Detect which cell encompasses the target text, then output its (x, y) center coordinate. 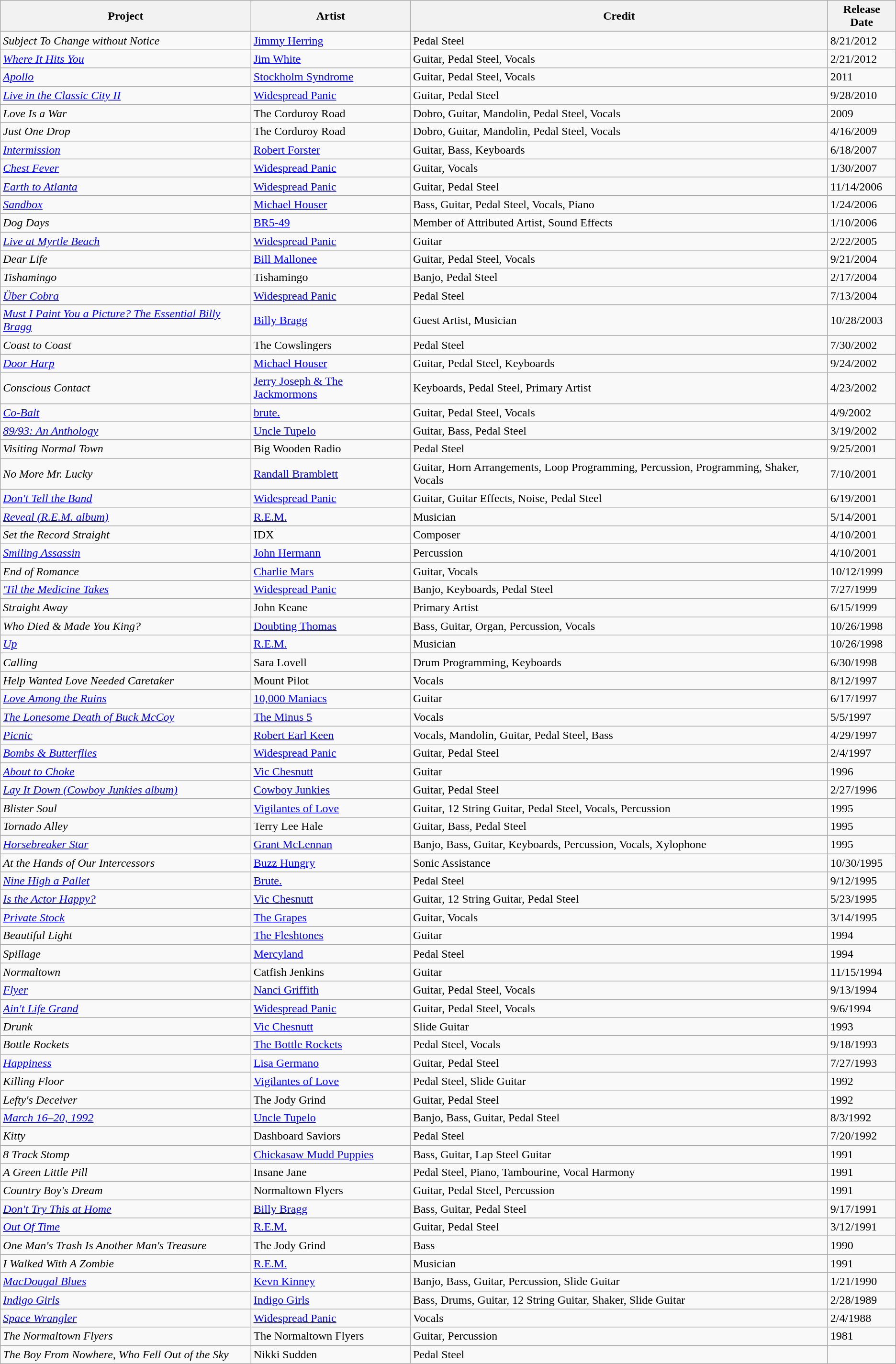
Guest Artist, Musician (619, 321)
Nikki Sudden (330, 1354)
Jimmy Herring (330, 41)
7/27/1999 (862, 590)
Brute. (330, 881)
Country Boy's Dream (125, 1191)
Artist (330, 16)
10/12/1999 (862, 571)
Space Wrangler (125, 1318)
5/23/1995 (862, 899)
'Til the Medicine Takes (125, 590)
Doubting Thomas (330, 626)
Project (125, 16)
Bass, Guitar, Lap Steel Guitar (619, 1154)
Composer (619, 535)
7/30/2002 (862, 345)
9/6/1994 (862, 1008)
Lisa Germano (330, 1063)
11/14/2006 (862, 186)
Kevn Kinney (330, 1282)
Guitar, Pedal Steel, Keyboards (619, 363)
March 16–20, 1992 (125, 1118)
1996 (862, 771)
Randall Bramblett (330, 474)
8 Track Stomp (125, 1154)
Normaltown Flyers (330, 1191)
2/27/1996 (862, 790)
2/28/1989 (862, 1300)
Lefty's Deceiver (125, 1099)
John Keane (330, 608)
A Green Little Pill (125, 1173)
Credit (619, 16)
Spillage (125, 954)
Bottle Rockets (125, 1045)
89/93: An Anthology (125, 431)
Don't Tell the Band (125, 498)
Co-Balt (125, 413)
3/14/1995 (862, 917)
The Lonesome Death of Buck McCoy (125, 717)
The Fleshtones (330, 936)
Drunk (125, 1027)
No More Mr. Lucky (125, 474)
Über Cobra (125, 296)
Reveal (R.E.M. album) (125, 516)
Keyboards, Pedal Steel, Primary Artist (619, 388)
2011 (862, 77)
Coast to Coast (125, 345)
Jim White (330, 59)
Picnic (125, 735)
4/16/2009 (862, 132)
Guitar, Percussion (619, 1336)
Drum Programming, Keyboards (619, 662)
1993 (862, 1027)
Ain't Life Grand (125, 1008)
10,000 Maniacs (330, 699)
The Minus 5 (330, 717)
Intermission (125, 150)
6/15/1999 (862, 608)
Insane Jane (330, 1173)
Kitty (125, 1136)
The Grapes (330, 917)
The Bottle Rockets (330, 1045)
Tornado Alley (125, 826)
Subject To Change without Notice (125, 41)
Guitar, Guitar Effects, Noise, Pedal Steel (619, 498)
Sonic Assistance (619, 863)
One Man's Trash Is Another Man's Treasure (125, 1245)
At the Hands of Our Intercessors (125, 863)
Live at Myrtle Beach (125, 241)
Lay It Down (Cowboy Junkies album) (125, 790)
Beautiful Light (125, 936)
Guitar, 12 String Guitar, Pedal Steel (619, 899)
4/23/2002 (862, 388)
2/21/2012 (862, 59)
2/4/1997 (862, 753)
4/9/2002 (862, 413)
Pedal Steel, Piano, Tambourine, Vocal Harmony (619, 1173)
Normaltown (125, 972)
1990 (862, 1245)
Is the Actor Happy? (125, 899)
Up (125, 644)
Flyer (125, 990)
8/21/2012 (862, 41)
Out Of Time (125, 1227)
BR5-49 (330, 223)
Banjo, Keyboards, Pedal Steel (619, 590)
Guitar, Horn Arrangements, Loop Programming, Percussion, Programming, Shaker, Vocals (619, 474)
Earth to Atlanta (125, 186)
1981 (862, 1336)
Sandbox (125, 204)
The Cowslingers (330, 345)
Love Is a War (125, 113)
Pedal Steel, Slide Guitar (619, 1081)
I Walked With A Zombie (125, 1263)
Catfish Jenkins (330, 972)
Cowboy Junkies (330, 790)
7/13/2004 (862, 296)
9/21/2004 (862, 259)
Grant McLennan (330, 844)
Sara Lovell (330, 662)
Mount Pilot (330, 681)
Don't Try This at Home (125, 1209)
Blister Soul (125, 808)
Smiling Assassin (125, 553)
Terry Lee Hale (330, 826)
Jerry Joseph & The Jackmormons (330, 388)
9/13/1994 (862, 990)
Buzz Hungry (330, 863)
End of Romance (125, 571)
1/24/2006 (862, 204)
Member of Attributed Artist, Sound Effects (619, 223)
2009 (862, 113)
9/18/1993 (862, 1045)
2/22/2005 (862, 241)
Big Wooden Radio (330, 449)
Live in the Classic City II (125, 95)
2/4/1988 (862, 1318)
Vocals, Mandolin, Guitar, Pedal Steel, Bass (619, 735)
8/12/1997 (862, 681)
Love Among the Ruins (125, 699)
Guitar, Bass, Keyboards (619, 150)
Killing Floor (125, 1081)
Bass, Drums, Guitar, 12 String Guitar, Shaker, Slide Guitar (619, 1300)
Banjo, Bass, Guitar, Pedal Steel (619, 1118)
Bass, Guitar, Pedal Steel (619, 1209)
Private Stock (125, 917)
9/25/2001 (862, 449)
Nine High a Pallet (125, 881)
1/30/2007 (862, 168)
Bass, Guitar, Organ, Percussion, Vocals (619, 626)
4/29/1997 (862, 735)
Slide Guitar (619, 1027)
1/21/1990 (862, 1282)
10/28/2003 (862, 321)
5/5/1997 (862, 717)
Visiting Normal Town (125, 449)
The Boy From Nowhere, Who Fell Out of the Sky (125, 1354)
Just One Drop (125, 132)
Horsebreaker Star (125, 844)
6/30/1998 (862, 662)
9/12/1995 (862, 881)
Dog Days (125, 223)
Conscious Contact (125, 388)
IDX (330, 535)
Dear Life (125, 259)
Bombs & Butterflies (125, 753)
Banjo, Pedal Steel (619, 278)
Guitar, 12 String Guitar, Pedal Steel, Vocals, Percussion (619, 808)
Where It Hits You (125, 59)
9/24/2002 (862, 363)
Percussion (619, 553)
1/10/2006 (862, 223)
Calling (125, 662)
Bass, Guitar, Pedal Steel, Vocals, Piano (619, 204)
Guitar, Pedal Steel, Percussion (619, 1191)
About to Choke (125, 771)
9/17/1991 (862, 1209)
Set the Record Straight (125, 535)
Primary Artist (619, 608)
Apollo (125, 77)
Chest Fever (125, 168)
7/20/1992 (862, 1136)
6/19/2001 (862, 498)
2/17/2004 (862, 278)
6/17/1997 (862, 699)
Robert Earl Keen (330, 735)
Banjo, Bass, Guitar, Keyboards, Percussion, Vocals, Xylophone (619, 844)
3/12/1991 (862, 1227)
Robert Forster (330, 150)
Charlie Mars (330, 571)
Banjo, Bass, Guitar, Percussion, Slide Guitar (619, 1282)
brute. (330, 413)
5/14/2001 (862, 516)
Bass (619, 1245)
8/3/1992 (862, 1118)
7/10/2001 (862, 474)
9/28/2010 (862, 95)
Pedal Steel, Vocals (619, 1045)
Help Wanted Love Needed Caretaker (125, 681)
Happiness (125, 1063)
3/19/2002 (862, 431)
6/18/2007 (862, 150)
Door Harp (125, 363)
MacDougal Blues (125, 1282)
Straight Away (125, 608)
Bill Mallonee (330, 259)
Release Date (862, 16)
Must I Paint You a Picture? The Essential Billy Bragg (125, 321)
10/30/1995 (862, 863)
Nanci Griffith (330, 990)
Mercyland (330, 954)
Stockholm Syndrome (330, 77)
Who Died & Made You King? (125, 626)
Dashboard Saviors (330, 1136)
11/15/1994 (862, 972)
7/27/1993 (862, 1063)
John Hermann (330, 553)
Chickasaw Mudd Puppies (330, 1154)
